Return the (x, y) coordinate for the center point of the cell that contains the specified text.  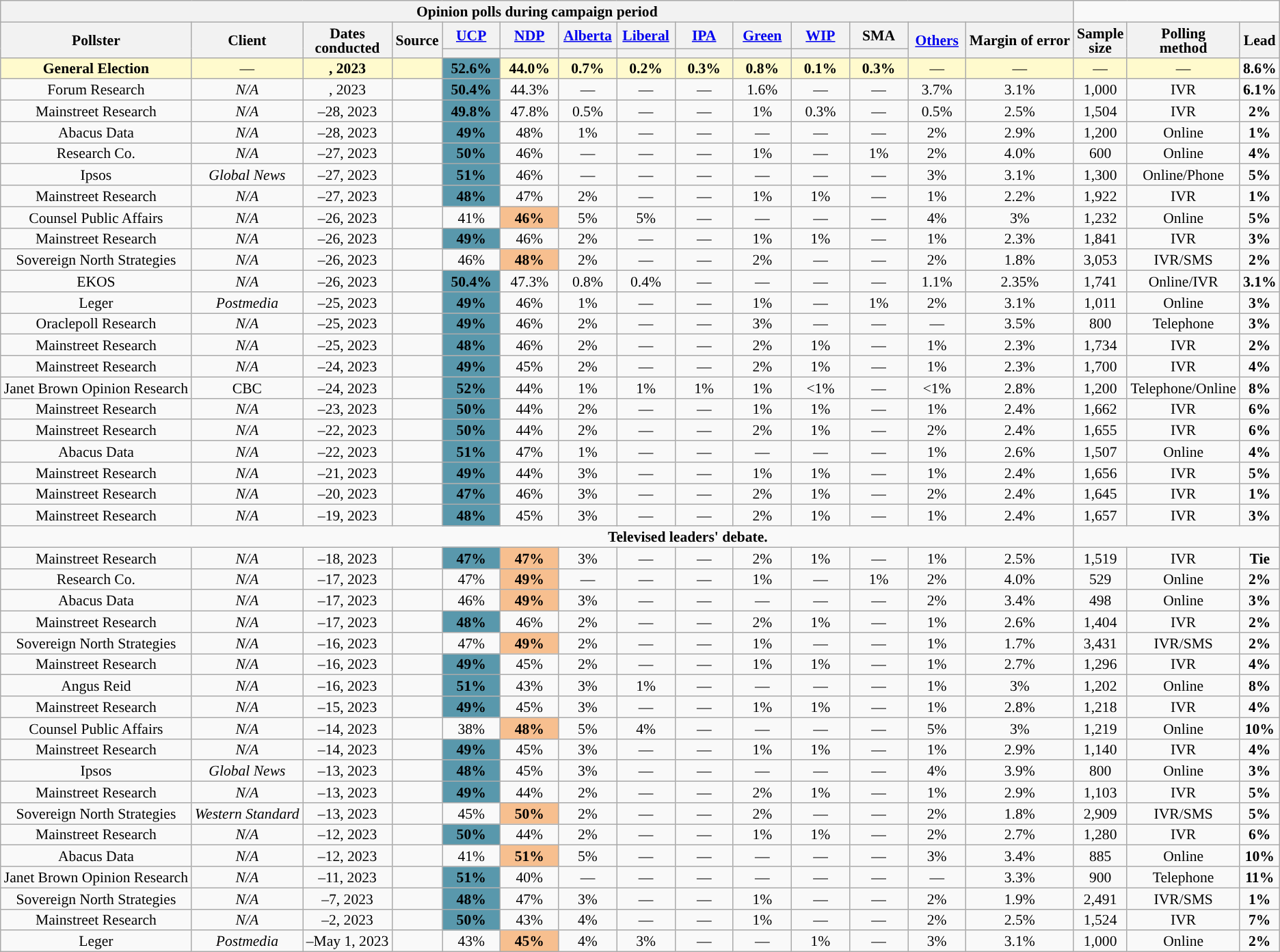
–11, 2023 (347, 877)
Pollingmethod (1183, 40)
0.4% (645, 282)
1,741 (1100, 282)
–21, 2023 (347, 473)
8.6% (1259, 68)
Lead (1259, 40)
Opinion polls during campaign period (537, 11)
Client (248, 40)
Online/Phone (1183, 175)
52.6% (472, 68)
7% (1259, 919)
1,519 (1100, 558)
SMA (878, 36)
Televised leaders' debate. (688, 536)
1,645 (1100, 494)
1.9% (1020, 899)
0.2% (645, 68)
2.2% (1020, 196)
49.8% (472, 111)
47.8% (529, 111)
3.9% (1020, 771)
1,734 (1100, 345)
1,507 (1100, 451)
Pollster (96, 40)
1,657 (1100, 516)
–15, 2023 (347, 707)
Source (417, 40)
1,524 (1100, 919)
1,011 (1100, 302)
3,431 (1100, 643)
1,656 (1100, 473)
1,504 (1100, 111)
0.1% (821, 68)
NDP (529, 36)
–20, 2023 (347, 494)
–19, 2023 (347, 516)
6.1% (1259, 90)
1,202 (1100, 685)
2,909 (1100, 814)
Oraclepoll Research (96, 324)
44.0% (529, 68)
1,662 (1100, 409)
1,922 (1100, 196)
529 (1100, 579)
44.3% (529, 90)
600 (1100, 153)
Datesconducted (347, 40)
Green (762, 36)
Online/IVR (1183, 282)
2.35% (1020, 282)
47.3% (529, 282)
3.5% (1020, 324)
Western Standard (248, 814)
Others (937, 40)
1,232 (1100, 217)
Samplesize (1100, 40)
1,219 (1100, 728)
885 (1100, 856)
–7, 2023 (347, 899)
3,053 (1100, 260)
1,404 (1100, 622)
0.7% (588, 68)
900 (1100, 877)
498 (1100, 600)
General Election (96, 68)
UCP (472, 36)
3.3% (1020, 877)
40% (529, 877)
1,841 (1100, 238)
Angus Reid (96, 685)
1,280 (1100, 834)
EKOS (96, 282)
Liberal (645, 36)
1,218 (1100, 707)
Tie (1259, 558)
1,140 (1100, 750)
Telephone/Online (1183, 387)
1.1% (937, 282)
1.7% (1020, 643)
52% (472, 387)
IPA (704, 36)
1,296 (1100, 665)
3.7% (937, 90)
WIP (821, 36)
1,103 (1100, 792)
Forum Research (96, 90)
38% (472, 728)
1.6% (762, 90)
–2, 2023 (347, 919)
11% (1259, 877)
1,300 (1100, 175)
–23, 2023 (347, 409)
Margin of error (1020, 40)
2,491 (1100, 899)
Alberta (588, 36)
1,655 (1100, 431)
1,700 (1100, 367)
–May 1, 2023 (347, 941)
–18, 2023 (347, 558)
CBC (248, 387)
